For the text-containing cell, return its midpoint in (x, y) coordinate format. 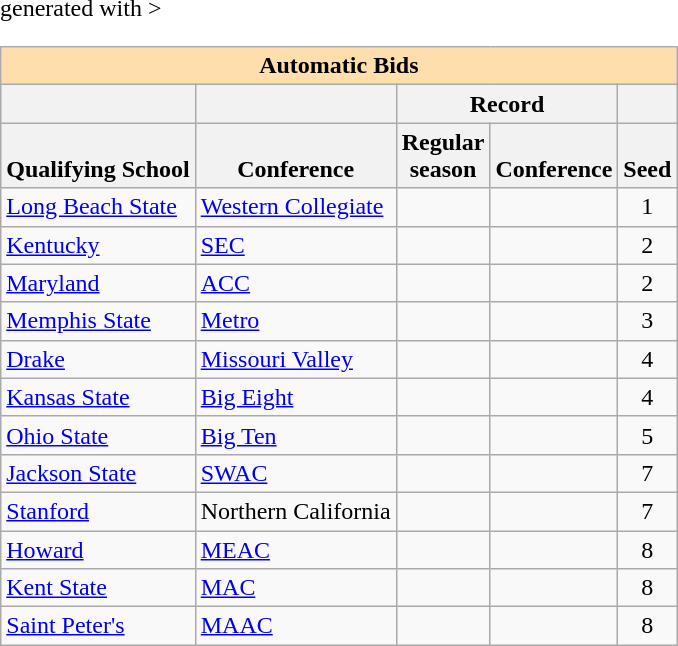
Ohio State (98, 435)
Record (507, 104)
SWAC (296, 473)
Memphis State (98, 321)
Saint Peter's (98, 626)
Long Beach State (98, 207)
1 (648, 207)
Howard (98, 549)
MEAC (296, 549)
Jackson State (98, 473)
Big Eight (296, 397)
Drake (98, 359)
Stanford (98, 511)
Metro (296, 321)
Kansas State (98, 397)
Qualifying School (98, 156)
Maryland (98, 283)
Missouri Valley (296, 359)
Western Collegiate (296, 207)
Regularseason (443, 156)
5 (648, 435)
Kent State (98, 588)
Automatic Bids (339, 66)
ACC (296, 283)
Kentucky (98, 245)
Northern California (296, 511)
SEC (296, 245)
Big Ten (296, 435)
MAC (296, 588)
Seed (648, 156)
MAAC (296, 626)
3 (648, 321)
